Output the [X, Y] coordinate of the center of the cell containing the given text.  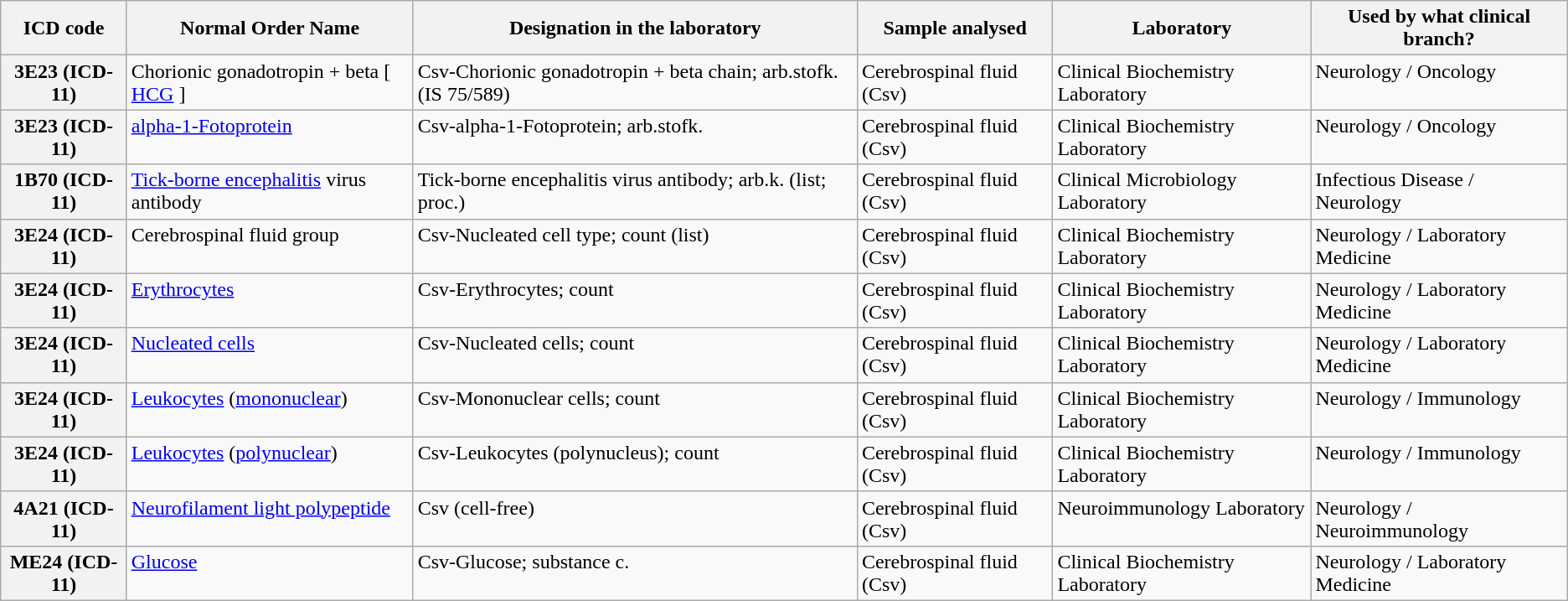
Clinical Microbiology Laboratory [1182, 191]
4A21 (ICD-11) [64, 518]
Neuroimmunology Laboratory [1182, 518]
Csv-Glucose; substance c. [635, 573]
Used by what clinical branch? [1439, 28]
1B70 (ICD-11) [64, 191]
Tick-borne encephalitis virus antibody; arb.k. (list; proc.) [635, 191]
Sample analysed [955, 28]
Csv-alpha-1-Fotoprotein; arb.stofk. [635, 137]
Cerebrospinal fluid group [270, 246]
Nucleated cells [270, 355]
Tick-borne encephalitis virus antibody [270, 191]
Csv-Leukocytes (polynucleus); count [635, 464]
Glucose [270, 573]
Leukocytes (polynuclear) [270, 464]
Erythrocytes [270, 300]
alpha-1-Fotoprotein [270, 137]
Designation in the laboratory [635, 28]
Neurofilament light polypeptide [270, 518]
Leukocytes (mononuclear) [270, 409]
Csv-Nucleated cells; count [635, 355]
Infectious Disease / Neurology [1439, 191]
Laboratory [1182, 28]
Csv (cell-free) [635, 518]
Csv-Mononuclear cells; count [635, 409]
ME24 (ICD-11) [64, 573]
Chorionic gonadotropin + beta [ HCG ] [270, 82]
Csv-Nucleated cell type; count (list) [635, 246]
Csv-Chorionic gonadotropin + beta chain; arb.stofk. (IS 75/589) [635, 82]
Csv-Erythrocytes; count [635, 300]
ICD code [64, 28]
Normal Order Name [270, 28]
Neurology / Neuroimmunology [1439, 518]
